Return the [x, y] coordinate for the center point of the cell that contains the specified text.  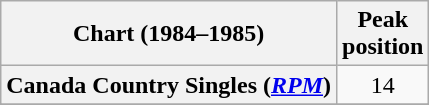
14 [383, 85]
Chart (1984–1985) [169, 34]
Canada Country Singles (RPM) [169, 85]
Peak position [383, 34]
